Return the [X, Y] coordinate for the center point of the cell that contains the specified text.  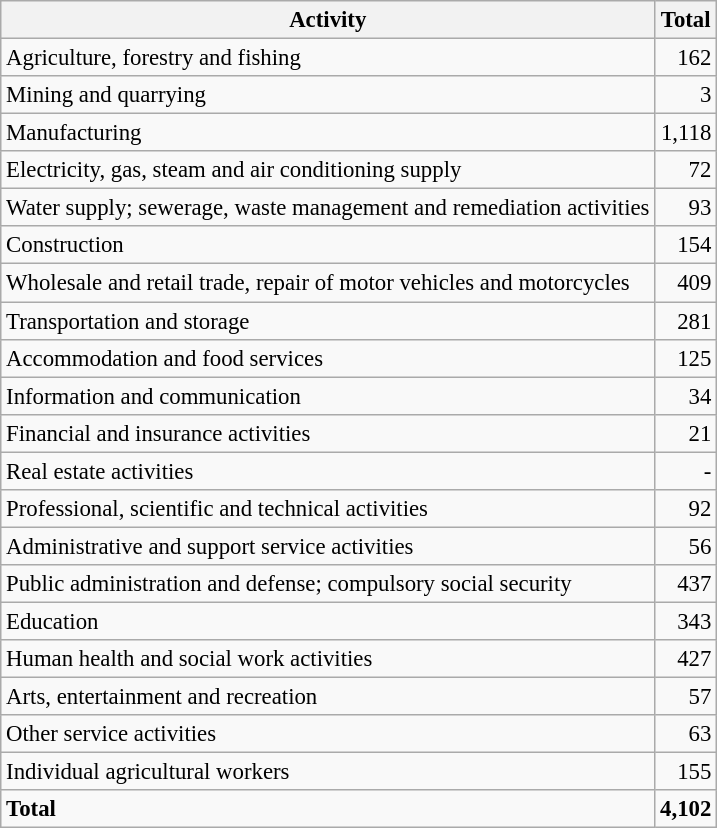
281 [686, 321]
57 [686, 697]
125 [686, 358]
Accommodation and food services [328, 358]
- [686, 471]
Individual agricultural workers [328, 772]
1,118 [686, 133]
Agriculture, forestry and fishing [328, 58]
Activity [328, 20]
Electricity, gas, steam and air conditioning supply [328, 170]
409 [686, 283]
92 [686, 509]
Mining and quarrying [328, 95]
Other service activities [328, 734]
Professional, scientific and technical activities [328, 509]
4,102 [686, 809]
56 [686, 546]
Real estate activities [328, 471]
3 [686, 95]
72 [686, 170]
Information and communication [328, 396]
93 [686, 208]
Public administration and defense; compulsory social security [328, 584]
Transportation and storage [328, 321]
Education [328, 621]
Manufacturing [328, 133]
Wholesale and retail trade, repair of motor vehicles and motorcycles [328, 283]
Construction [328, 245]
154 [686, 245]
Arts, entertainment and recreation [328, 697]
Administrative and support service activities [328, 546]
343 [686, 621]
Water supply; sewerage, waste management and remediation activities [328, 208]
437 [686, 584]
21 [686, 433]
162 [686, 58]
Financial and insurance activities [328, 433]
63 [686, 734]
427 [686, 659]
155 [686, 772]
34 [686, 396]
Human health and social work activities [328, 659]
